Scan for the cell matching the given text and deliver its (x, y) coordinate at center. 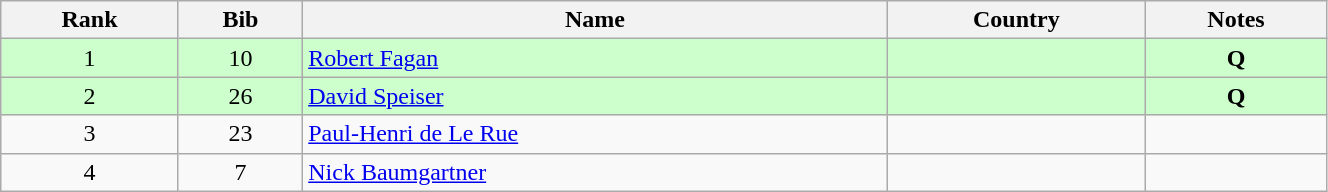
Country (1016, 20)
7 (240, 172)
3 (90, 134)
10 (240, 58)
Robert Fagan (595, 58)
Paul-Henri de Le Rue (595, 134)
Nick Baumgartner (595, 172)
Bib (240, 20)
4 (90, 172)
Rank (90, 20)
26 (240, 96)
23 (240, 134)
David Speiser (595, 96)
1 (90, 58)
Name (595, 20)
2 (90, 96)
Notes (1236, 20)
